Determine the (X, Y) coordinate at the center of the cell enclosing the given text.  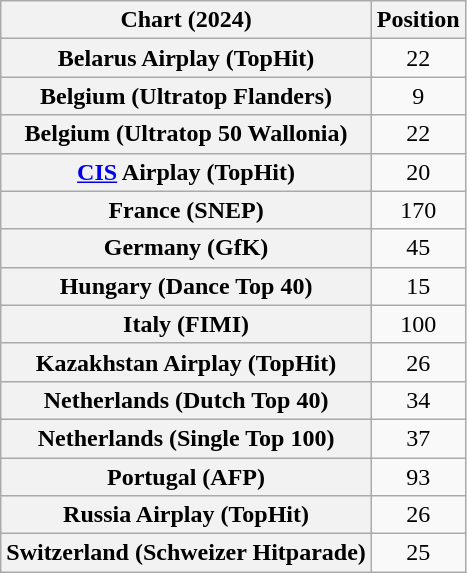
Belgium (Ultratop Flanders) (186, 96)
Italy (FIMI) (186, 324)
9 (418, 96)
Belarus Airplay (TopHit) (186, 58)
34 (418, 400)
Kazakhstan Airplay (TopHit) (186, 362)
Belgium (Ultratop 50 Wallonia) (186, 134)
170 (418, 210)
Netherlands (Single Top 100) (186, 438)
20 (418, 172)
Hungary (Dance Top 40) (186, 286)
Germany (GfK) (186, 248)
Russia Airplay (TopHit) (186, 515)
Position (418, 20)
France (SNEP) (186, 210)
37 (418, 438)
CIS Airplay (TopHit) (186, 172)
Netherlands (Dutch Top 40) (186, 400)
15 (418, 286)
Chart (2024) (186, 20)
45 (418, 248)
93 (418, 477)
100 (418, 324)
25 (418, 553)
Switzerland (Schweizer Hitparade) (186, 553)
Portugal (AFP) (186, 477)
